Return the (X, Y) coordinate for the center point of the cell that contains the specified text.  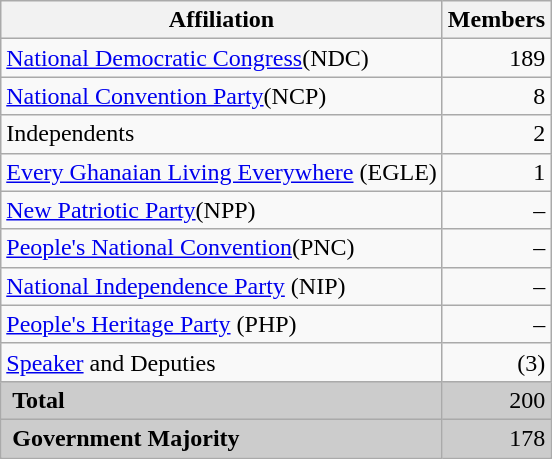
Members (496, 20)
189 (496, 58)
New Patriotic Party(NPP) (222, 210)
200 (496, 400)
People's National Convention(PNC) (222, 248)
Speaker and Deputies (222, 362)
National Democratic Congress(NDC) (222, 58)
Total (222, 400)
Every Ghanaian Living Everywhere (EGLE) (222, 172)
National Independence Party (NIP) (222, 286)
1 (496, 172)
Independents (222, 134)
178 (496, 438)
Affiliation (222, 20)
2 (496, 134)
8 (496, 96)
Government Majority (222, 438)
National Convention Party(NCP) (222, 96)
(3) (496, 362)
People's Heritage Party (PHP) (222, 324)
